Locate the cell with the specified text and output its (X, Y) center coordinate. 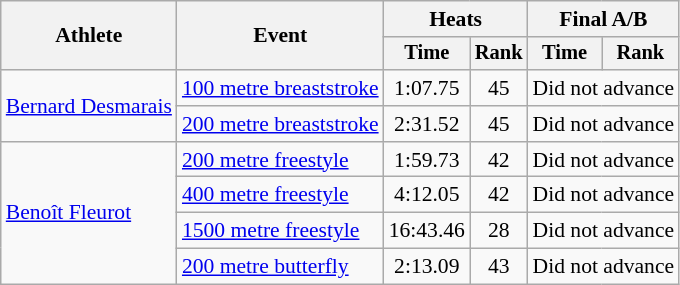
16:43.46 (427, 231)
1:59.73 (427, 160)
100 metre breaststroke (280, 88)
200 metre freestyle (280, 160)
2:31.52 (427, 124)
1:07.75 (427, 88)
Benoît Fleurot (89, 213)
2:13.09 (427, 267)
1500 metre freestyle (280, 231)
Heats (456, 19)
4:12.05 (427, 195)
Event (280, 36)
200 metre breaststroke (280, 124)
Athlete (89, 36)
200 metre butterfly (280, 267)
Final A/B (604, 19)
28 (499, 231)
Bernard Desmarais (89, 106)
400 metre freestyle (280, 195)
43 (499, 267)
